Identify which cell holds the provided text, then report its (x, y) central coordinate. 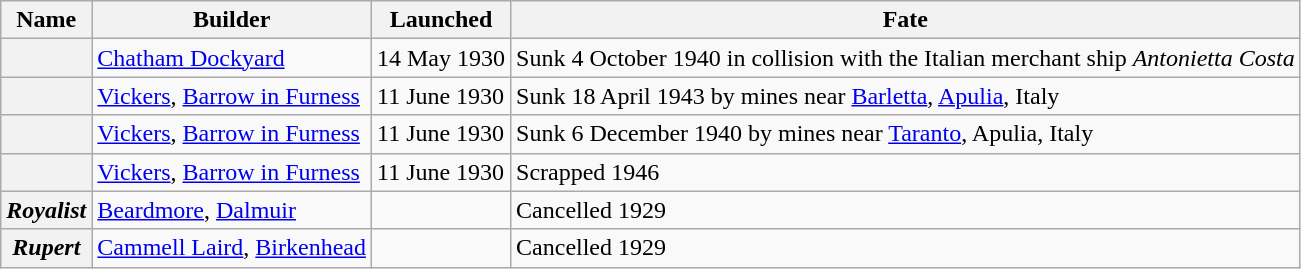
Rupert (46, 248)
Beardmore, Dalmuir (232, 210)
Sunk 6 December 1940 by mines near Taranto, Apulia, Italy (906, 134)
Launched (440, 20)
Fate (906, 20)
Chatham Dockyard (232, 58)
Builder (232, 20)
Name (46, 20)
Cammell Laird, Birkenhead (232, 248)
14 May 1930 (440, 58)
Royalist (46, 210)
Sunk 4 October 1940 in collision with the Italian merchant ship Antonietta Costa (906, 58)
Scrapped 1946 (906, 172)
Sunk 18 April 1943 by mines near Barletta, Apulia, Italy (906, 96)
